Capture the cell that displays the provided text and extract its [x, y] central coordinate. 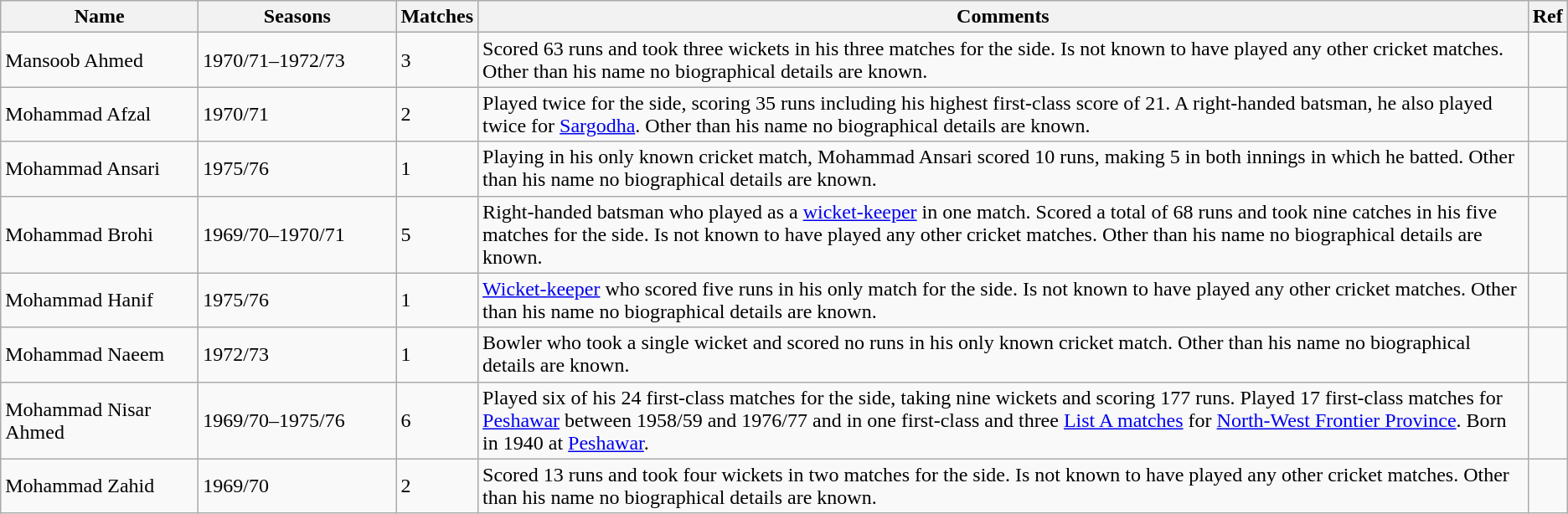
Comments [1003, 17]
Name [100, 17]
3 [437, 60]
Mohammad Afzal [100, 114]
Mohammad Zahid [100, 486]
Bowler who took a single wicket and scored no runs in his only known cricket match. Other than his name no biographical details are known. [1003, 355]
5 [437, 234]
Mohammad Ansari [100, 169]
Mohammad Hanif [100, 300]
6 [437, 420]
1969/70–1970/71 [297, 234]
Mohammad Naeem [100, 355]
Matches [437, 17]
Mohammad Brohi [100, 234]
Seasons [297, 17]
1970/71–1972/73 [297, 60]
Ref [1548, 17]
1969/70 [297, 486]
1972/73 [297, 355]
Mohammad Nisar Ahmed [100, 420]
1969/70–1975/76 [297, 420]
Mansoob Ahmed [100, 60]
1970/71 [297, 114]
